Find where the given text appears and provide that cell's center as (X, Y) coordinate. 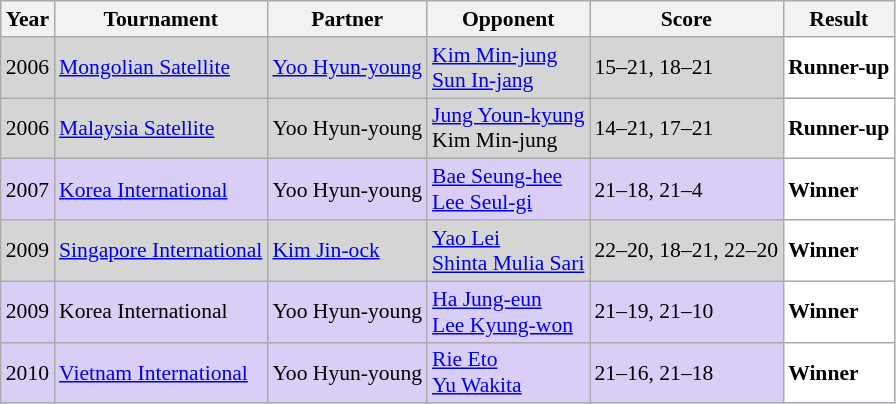
Kim Jin-ock (347, 250)
14–21, 17–21 (687, 128)
Jung Youn-kyung Kim Min-jung (508, 128)
Partner (347, 19)
Malaysia Satellite (160, 128)
2007 (28, 190)
Kim Min-jung Sun In-jang (508, 68)
Bae Seung-hee Lee Seul-gi (508, 190)
2010 (28, 372)
21–16, 21–18 (687, 372)
Tournament (160, 19)
Year (28, 19)
21–18, 21–4 (687, 190)
Rie Eto Yu Wakita (508, 372)
Ha Jung-eun Lee Kyung-won (508, 312)
Vietnam International (160, 372)
Result (838, 19)
22–20, 18–21, 22–20 (687, 250)
15–21, 18–21 (687, 68)
21–19, 21–10 (687, 312)
Score (687, 19)
Opponent (508, 19)
Singapore International (160, 250)
Yao Lei Shinta Mulia Sari (508, 250)
Mongolian Satellite (160, 68)
